Detect which cell encompasses the target text, then output its [X, Y] center coordinate. 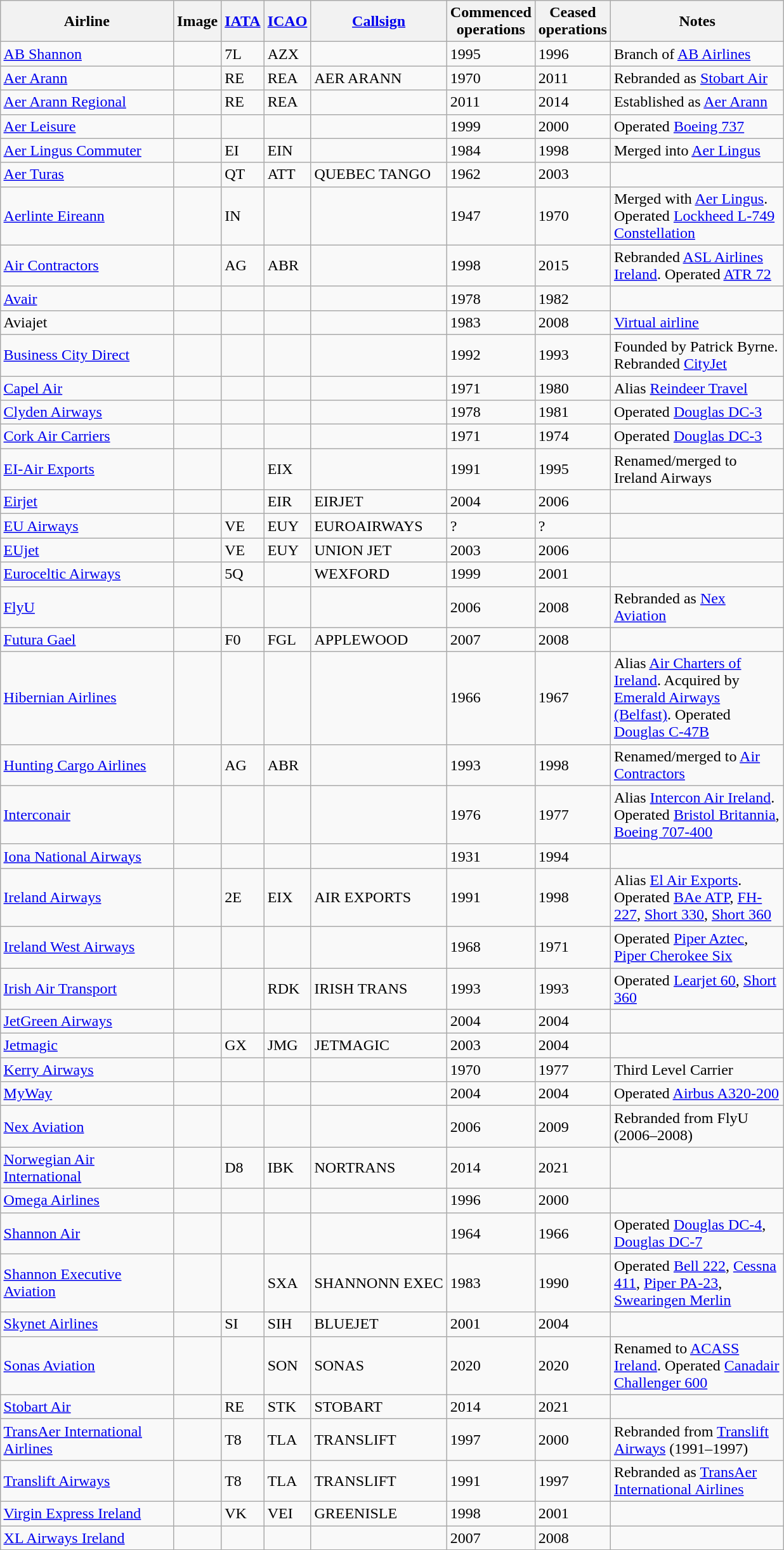
Operated Learjet 60, Short 360 [697, 988]
1947 [491, 216]
Merged into Aer Lingus [697, 150]
Aer Arann Regional [87, 102]
ICAO [287, 22]
RDK [287, 988]
1976 [491, 815]
7L [243, 54]
F0 [243, 640]
Rebranded as Nex Aviation [697, 607]
Nex Aviation [87, 1127]
Hibernian Airlines [87, 698]
BLUEJET [379, 1324]
Aer Lingus Commuter [87, 150]
FGL [287, 640]
Virtual airline [697, 322]
SHANNONN EXEC [379, 1283]
EIR [287, 502]
EUROAIRWAYS [379, 526]
Founded by Patrick Byrne. Rebranded CityJet [697, 355]
2E [243, 897]
Cork Air Carriers [87, 437]
SONAS [379, 1365]
GREENISLE [379, 1513]
AZX [287, 54]
Eirjet [87, 502]
Commencedoperations [491, 22]
Translift Airways [87, 1481]
EIRJET [379, 502]
JMG [287, 1046]
Hunting Cargo Airlines [87, 765]
Alias El Air Exports. Operated BAe ATP, FH-227, Short 330, Short 360 [697, 897]
1964 [491, 1233]
Irish Air Transport [87, 988]
Operated Piper Aztec, Piper Cherokee Six [697, 947]
AER ARANN [379, 78]
WEXFORD [379, 574]
Rebranded as TransAer International Airlines [697, 1481]
Callsign [379, 22]
Branch of AB Airlines [697, 54]
Rebranded as Stobart Air [697, 78]
TransAer International Airlines [87, 1439]
EI [243, 150]
STOBART [379, 1407]
MyWay [87, 1094]
ATT [287, 174]
IBK [287, 1167]
Aviajet [87, 322]
VK [243, 1513]
Ceasedoperations [572, 22]
IN [243, 216]
Renamed/merged to Ireland Airways [697, 470]
Image [198, 22]
QUEBEC TANGO [379, 174]
EIN [287, 150]
Business City Direct [87, 355]
Jetmagic [87, 1046]
Rebranded from FlyU (2006–2008) [697, 1127]
Alias Intercon Air Ireland. Operated Bristol Britannia, Boeing 707-400 [697, 815]
Aer Arann [87, 78]
1974 [572, 437]
Operated Bell 222, Cessna 411, Piper PA-23, Swearingen Merlin [697, 1283]
GX [243, 1046]
Ireland Airways [87, 897]
IRISH TRANS [379, 988]
1968 [491, 947]
Merged with Aer Lingus. Operated Lockheed L-749 Constellation [697, 216]
Avair [87, 298]
Omega Airlines [87, 1200]
QT [243, 174]
Operated Douglas DC-4, Douglas DC-7 [697, 1233]
Airline [87, 22]
Skynet Airlines [87, 1324]
Sonas Aviation [87, 1365]
Iona National Airways [87, 856]
SXA [287, 1283]
Ireland West Airways [87, 947]
1931 [491, 856]
Euroceltic Airways [87, 574]
EI-Air Exports [87, 470]
1984 [491, 150]
Operated Airbus A320-200 [697, 1094]
D8 [243, 1167]
EU Airways [87, 526]
VEI [287, 1513]
Renamed/merged to Air Contractors [697, 765]
1990 [572, 1283]
Aerlinte Eireann [87, 216]
1982 [572, 298]
FlyU [87, 607]
Shannon Executive Aviation [87, 1283]
EUjet [87, 550]
AIR EXPORTS [379, 897]
5Q [243, 574]
Virgin Express Ireland [87, 1513]
Kerry Airways [87, 1070]
UNION JET [379, 550]
Rebranded ASL Airlines Ireland. Operated ATR 72 [697, 265]
Air Contractors [87, 265]
1967 [572, 698]
IATA [243, 22]
Interconair [87, 815]
Shannon Air [87, 1233]
SON [287, 1365]
JETMAGIC [379, 1046]
Aer Leisure [87, 126]
1980 [572, 388]
1981 [572, 412]
Capel Air [87, 388]
NORTRANS [379, 1167]
APPLEWOOD [379, 640]
XL Airways Ireland [87, 1537]
Aer Turas [87, 174]
Established as Aer Arann [697, 102]
Renamed to ACASS Ireland. Operated Canadair Challenger 600 [697, 1365]
STK [287, 1407]
Alias Air Charters of Ireland. Acquired by Emerald Airways (Belfast). Operated Douglas C-47B [697, 698]
Norwegian Air International [87, 1167]
Notes [697, 22]
1994 [572, 856]
SI [243, 1324]
2009 [572, 1127]
Alias Reindeer Travel [697, 388]
Operated Boeing 737 [697, 126]
SIH [287, 1324]
1992 [491, 355]
Third Level Carrier [697, 1070]
Clyden Airways [87, 412]
1962 [491, 174]
Futura Gael [87, 640]
2015 [572, 265]
AB Shannon [87, 54]
Rebranded from Translift Airways (1991–1997) [697, 1439]
Stobart Air [87, 1407]
JetGreen Airways [87, 1021]
